Scan for the cell matching the given text and deliver its [X, Y] coordinate at center. 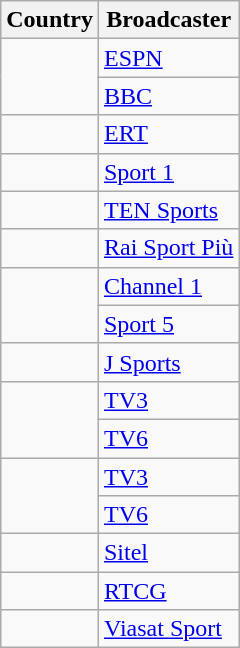
Sport 1 [168, 172]
Broadcaster [168, 20]
Rai Sport Più [168, 248]
TEN Sports [168, 210]
RTCG [168, 591]
ERT [168, 134]
J Sports [168, 362]
Country [50, 20]
Viasat Sport [168, 629]
BBC [168, 96]
ESPN [168, 58]
Sport 5 [168, 324]
Channel 1 [168, 286]
Sitel [168, 553]
